For the text-containing cell, return its midpoint in (x, y) coordinate format. 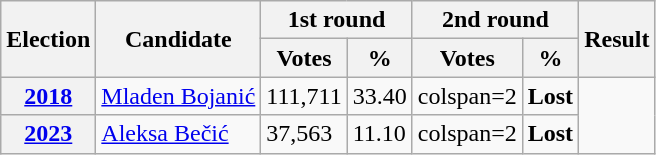
Aleksa Bečić (178, 134)
37,563 (304, 134)
2nd round (495, 20)
Mladen Bojanić (178, 96)
Election (48, 39)
33.40 (380, 96)
11.10 (380, 134)
1st round (336, 20)
2018 (48, 96)
Candidate (178, 39)
111,711 (304, 96)
2023 (48, 134)
Result (617, 39)
